From the cell containing the given text, extract its center point as [x, y] coordinate. 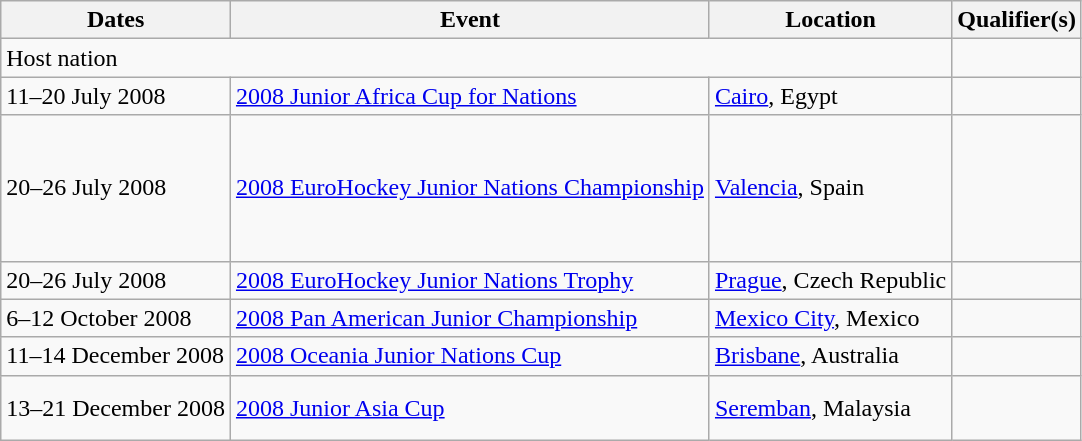
2008 Oceania Junior Nations Cup [470, 356]
2008 Junior Asia Cup [470, 408]
Prague, Czech Republic [830, 280]
Host nation [476, 58]
11–14 December 2008 [116, 356]
Cairo, Egypt [830, 96]
6–12 October 2008 [116, 318]
Event [470, 20]
Seremban, Malaysia [830, 408]
2008 Junior Africa Cup for Nations [470, 96]
13–21 December 2008 [116, 408]
2008 EuroHockey Junior Nations Championship [470, 188]
2008 Pan American Junior Championship [470, 318]
Brisbane, Australia [830, 356]
Qualifier(s) [1017, 20]
Valencia, Spain [830, 188]
Mexico City, Mexico [830, 318]
11–20 July 2008 [116, 96]
Dates [116, 20]
2008 EuroHockey Junior Nations Trophy [470, 280]
Location [830, 20]
